Provide the [x, y] coordinate of the cell's center where the given text is located.  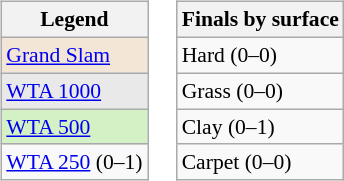
Finals by surface [260, 20]
WTA 1000 [74, 91]
Carpet (0–0) [260, 162]
WTA 250 (0–1) [74, 162]
Legend [74, 20]
Grand Slam [74, 55]
Clay (0–1) [260, 127]
WTA 500 [74, 127]
Grass (0–0) [260, 91]
Hard (0–0) [260, 55]
